Scan for the cell matching the given text and deliver its (X, Y) coordinate at center. 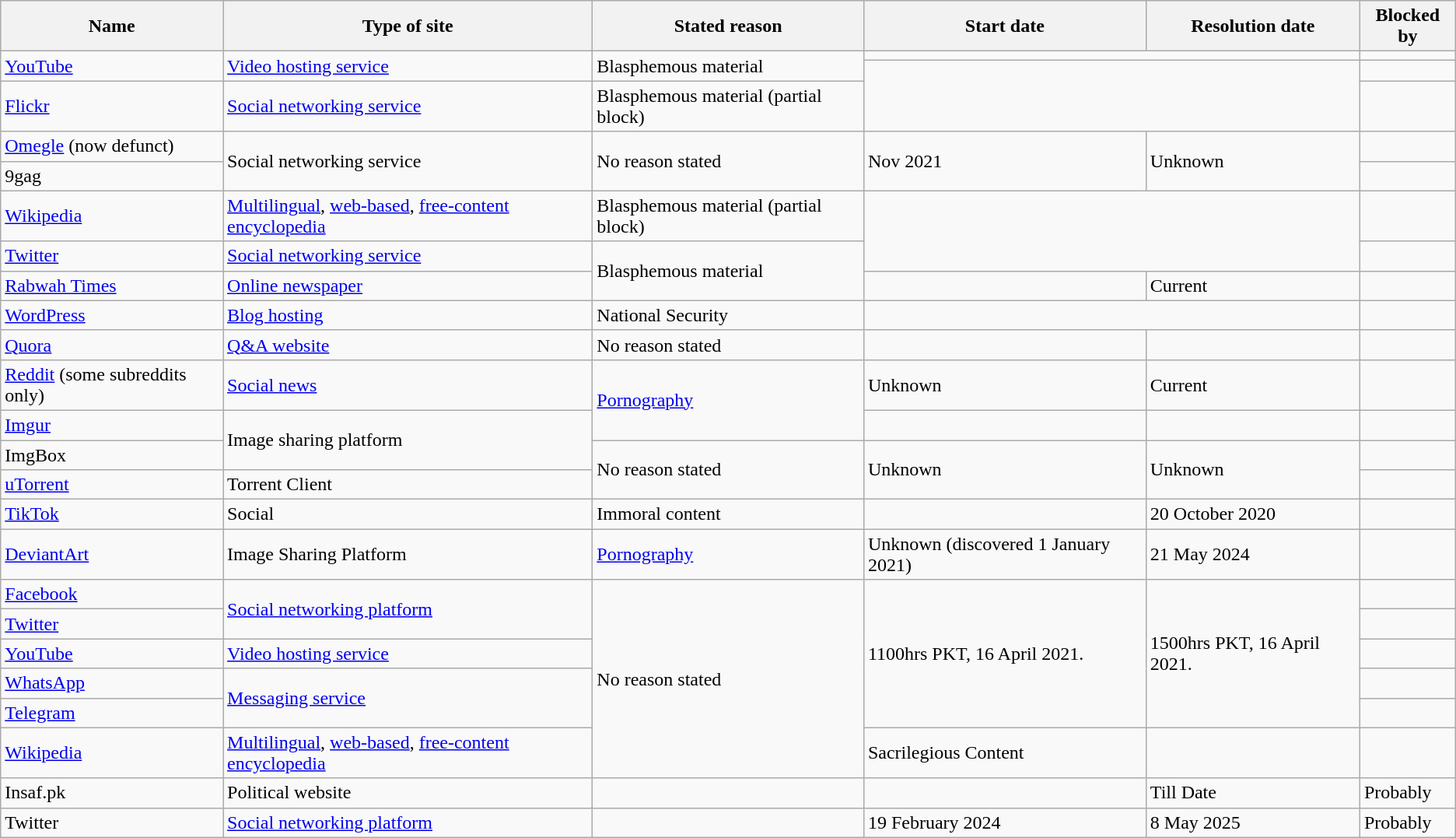
WhatsApp (112, 683)
Start date (1005, 26)
Online newspaper (408, 286)
DeviantArt (112, 554)
Blog hosting (408, 315)
Blocked by (1408, 26)
1100hrs PKT, 16 April 2021. (1005, 654)
ImgBox (112, 455)
19 February 2024 (1005, 822)
1500hrs PKT, 16 April 2021. (1252, 654)
21 May 2024 (1252, 554)
8 May 2025 (1252, 822)
Quora (112, 345)
Insaf.pk (112, 793)
9gag (112, 176)
Facebook (112, 594)
Reddit (some subreddits only) (112, 384)
Flickr (112, 106)
Sacrilegious Content (1005, 753)
uTorrent (112, 485)
Q&A website (408, 345)
National Security (728, 315)
TikTok (112, 514)
Nov 2021 (1005, 161)
Resolution date (1252, 26)
Political website (408, 793)
Torrent Client (408, 485)
Imgur (112, 425)
Messaging service (408, 698)
Image Sharing Platform (408, 554)
Social (408, 514)
Rabwah Times (112, 286)
Social news (408, 384)
Immoral content (728, 514)
Image sharing platform (408, 440)
Telegram (112, 713)
Till Date (1252, 793)
Name (112, 26)
Type of site (408, 26)
Unknown (discovered 1 January 2021) (1005, 554)
Stated reason (728, 26)
Omegle (now defunct) (112, 146)
WordPress (112, 315)
20 October 2020 (1252, 514)
